Extract the (x, y) coordinate from the center of the cell holding the provided text.  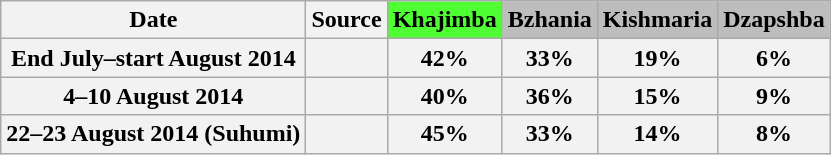
6% (774, 58)
22–23 August 2014 (Suhumi) (154, 134)
36% (550, 96)
45% (444, 134)
15% (657, 96)
14% (657, 134)
42% (444, 58)
Kishmaria (657, 20)
8% (774, 134)
40% (444, 96)
Bzhania (550, 20)
Source (346, 20)
Date (154, 20)
Dzapshba (774, 20)
9% (774, 96)
Khajimba (444, 20)
End July–start August 2014 (154, 58)
4–10 August 2014 (154, 96)
19% (657, 58)
